Scan for the cell matching the given text and deliver its [X, Y] coordinate at center. 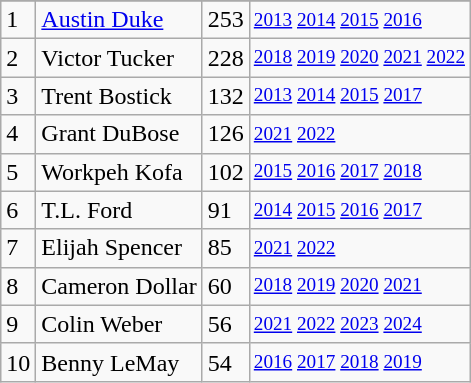
228 [226, 58]
3 [18, 96]
Elijah Spencer [119, 248]
5 [18, 172]
85 [226, 248]
Grant DuBose [119, 134]
Victor Tucker [119, 58]
126 [226, 134]
9 [18, 324]
2016 2017 2018 2019 [359, 362]
T.L. Ford [119, 210]
Austin Duke [119, 20]
2018 2019 2020 2021 [359, 286]
Colin Weber [119, 324]
10 [18, 362]
4 [18, 134]
Workpeh Kofa [119, 172]
102 [226, 172]
2014 2015 2016 2017 [359, 210]
132 [226, 96]
7 [18, 248]
8 [18, 286]
2018 2019 2020 2021 2022 [359, 58]
2013 2014 2015 2017 [359, 96]
Benny LeMay [119, 362]
1 [18, 20]
60 [226, 286]
6 [18, 210]
91 [226, 210]
54 [226, 362]
2013 2014 2015 2016 [359, 20]
2015 2016 2017 2018 [359, 172]
Trent Bostick [119, 96]
56 [226, 324]
Cameron Dollar [119, 286]
2021 2022 2023 2024 [359, 324]
2 [18, 58]
253 [226, 20]
